Pinpoint the cell where the given text exists, returning its [X, Y] midpoint coordinate. 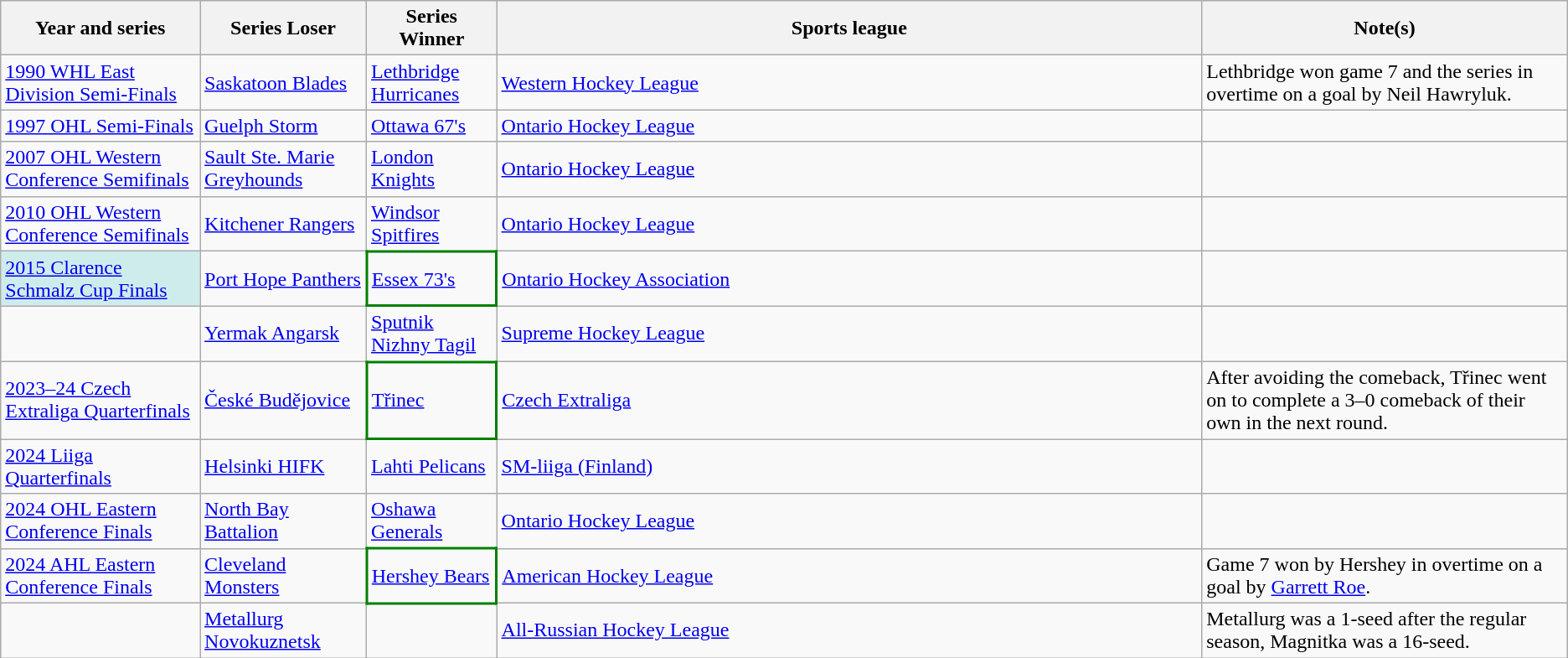
Sault Ste. Marie Greyhounds [283, 169]
Oshawa Generals [432, 521]
Sports league [849, 28]
Note(s) [1385, 28]
2024 Liiga Quarterfinals [101, 466]
1990 WHL East Division Semi-Finals [101, 82]
Essex 73's [432, 278]
All-Russian Hockey League [849, 630]
Supreme Hockey League [849, 334]
Sputnik Nizhny Tagil [432, 334]
Lethbridge won game 7 and the series in overtime on a goal by Neil Hawryluk. [1385, 82]
Lethbridge Hurricanes [432, 82]
Třinec [432, 400]
2024 AHL Eastern Conference Finals [101, 575]
Kitchener Rangers [283, 224]
London Knights [432, 169]
Saskatoon Blades [283, 82]
České Budějovice [283, 400]
Metallurg was a 1-seed after the regular season, Magnitka was a 16-seed. [1385, 630]
2010 OHL Western Conference Semifinals [101, 224]
After avoiding the comeback, Třinec went on to complete a 3–0 comeback of their own in the next round. [1385, 400]
Ottawa 67's [432, 126]
Port Hope Panthers [283, 278]
Western Hockey League [849, 82]
Metallurg Novokuznetsk [283, 630]
2023–24 Czech Extraliga Quarterfinals [101, 400]
2007 OHL Western Conference Semifinals [101, 169]
Windsor Spitfires [432, 224]
Guelph Storm [283, 126]
Year and series [101, 28]
Series Loser [283, 28]
American Hockey League [849, 575]
Ontario Hockey Association [849, 278]
North Bay Battalion [283, 521]
Yermak Angarsk [283, 334]
Cleveland Monsters [283, 575]
Series Winner [432, 28]
2024 OHL Eastern Conference Finals [101, 521]
Helsinki HIFK [283, 466]
Czech Extraliga [849, 400]
1997 OHL Semi-Finals [101, 126]
SM-liiga (Finland) [849, 466]
Hershey Bears [432, 575]
Game 7 won by Hershey in overtime on a goal by Garrett Roe. [1385, 575]
Lahti Pelicans [432, 466]
2015 Clarence Schmalz Cup Finals [101, 278]
